Find where the given text appears and provide that cell's center as [x, y] coordinate. 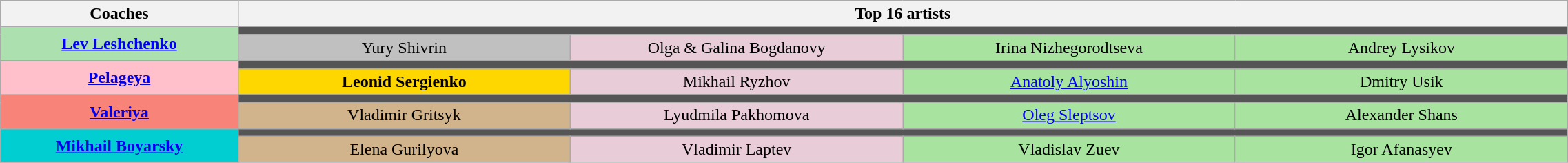
Top 16 artists [903, 14]
Lyudmila Pakhomova [737, 115]
Vladislav Zuev [1069, 149]
Coaches [119, 14]
Leonid Sergienko [404, 81]
Mikhail Boyarsky [119, 145]
Anatoly Alyoshin [1069, 81]
Olga & Galina Bogdanovy [737, 48]
Lev Leshchenko [119, 44]
Vladimir Laptev [737, 149]
Pelageya [119, 77]
Dmitry Usik [1401, 81]
Vladimir Gritsyk [404, 115]
Andrey Lysikov [1401, 48]
Elena Gurilyova [404, 149]
Irina Nizhegorodtseva [1069, 48]
Alexander Shans [1401, 115]
Valeriya [119, 112]
Igor Afanasyev [1401, 149]
Mikhail Ryzhov [737, 81]
Oleg Sleptsov [1069, 115]
Yury Shivrin [404, 48]
